Determine the (x, y) coordinate at the center of the cell enclosing the given text.  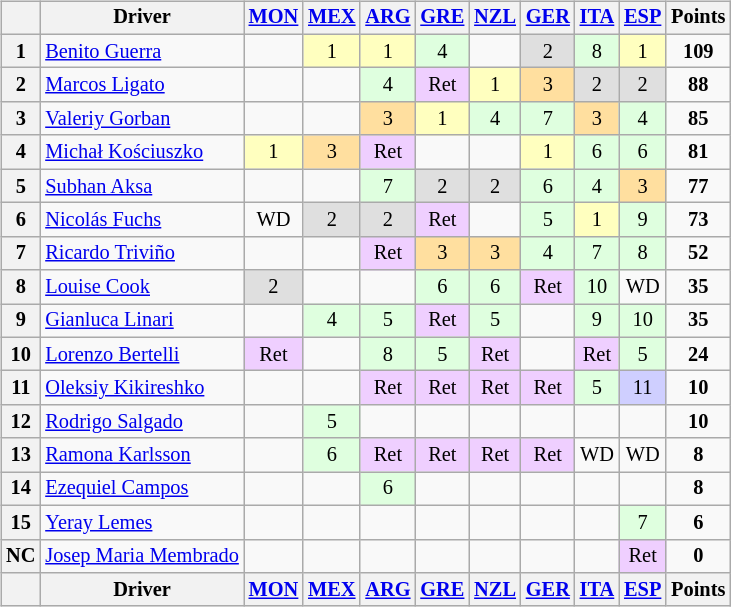
24 (698, 354)
Louise Cook (142, 287)
Michał Kościuszko (142, 152)
Gianluca Linari (142, 321)
Ramona Karlsson (142, 455)
14 (20, 489)
Nicolás Fuchs (142, 220)
Subhan Aksa (142, 186)
Ezequiel Campos (142, 489)
73 (698, 220)
Yeray Lemes (142, 522)
0 (698, 556)
Josep Maria Membrado (142, 556)
Ricardo Triviño (142, 253)
109 (698, 51)
52 (698, 253)
Valeriy Gorban (142, 119)
Rodrigo Salgado (142, 422)
NC (20, 556)
Marcos Ligato (142, 85)
15 (20, 522)
13 (20, 455)
12 (20, 422)
Oleksiy Kikireshko (142, 388)
88 (698, 85)
77 (698, 186)
81 (698, 152)
85 (698, 119)
Benito Guerra (142, 51)
Lorenzo Bertelli (142, 354)
